Detect which cell encompasses the target text, then output its (X, Y) center coordinate. 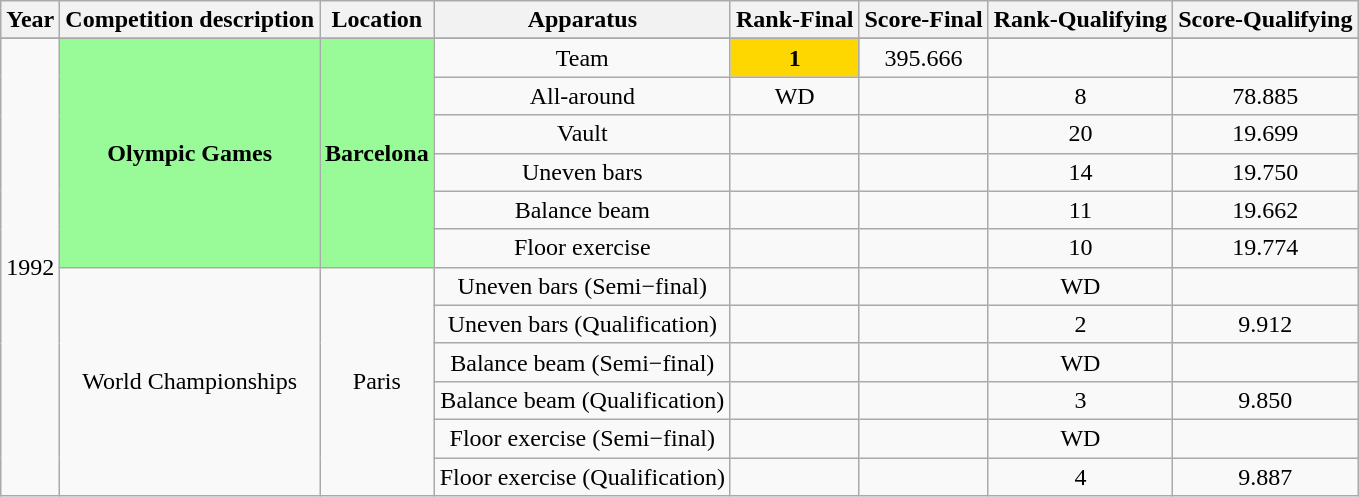
Year (30, 20)
8 (1080, 96)
Apparatus (582, 20)
Barcelona (378, 153)
Rank-Final (794, 20)
All-around (582, 96)
19.662 (1266, 210)
Paris (378, 381)
Balance beam (Semi−final) (582, 362)
19.750 (1266, 172)
Team (582, 58)
Floor exercise (Qualification) (582, 477)
19.699 (1266, 134)
395.666 (924, 58)
20 (1080, 134)
Uneven bars (Semi−final) (582, 286)
4 (1080, 477)
3 (1080, 400)
1 (794, 58)
Vault (582, 134)
Balance beam (Qualification) (582, 400)
Uneven bars (582, 172)
World Championships (190, 381)
Location (378, 20)
14 (1080, 172)
9.850 (1266, 400)
Uneven bars (Qualification) (582, 324)
Competition description (190, 20)
78.885 (1266, 96)
Floor exercise (582, 248)
11 (1080, 210)
Floor exercise (Semi−final) (582, 438)
Score-Qualifying (1266, 20)
9.887 (1266, 477)
2 (1080, 324)
1992 (30, 268)
19.774 (1266, 248)
9.912 (1266, 324)
Rank-Qualifying (1080, 20)
Balance beam (582, 210)
Olympic Games (190, 153)
10 (1080, 248)
Score-Final (924, 20)
